Detect which cell encompasses the target text, then output its (X, Y) center coordinate. 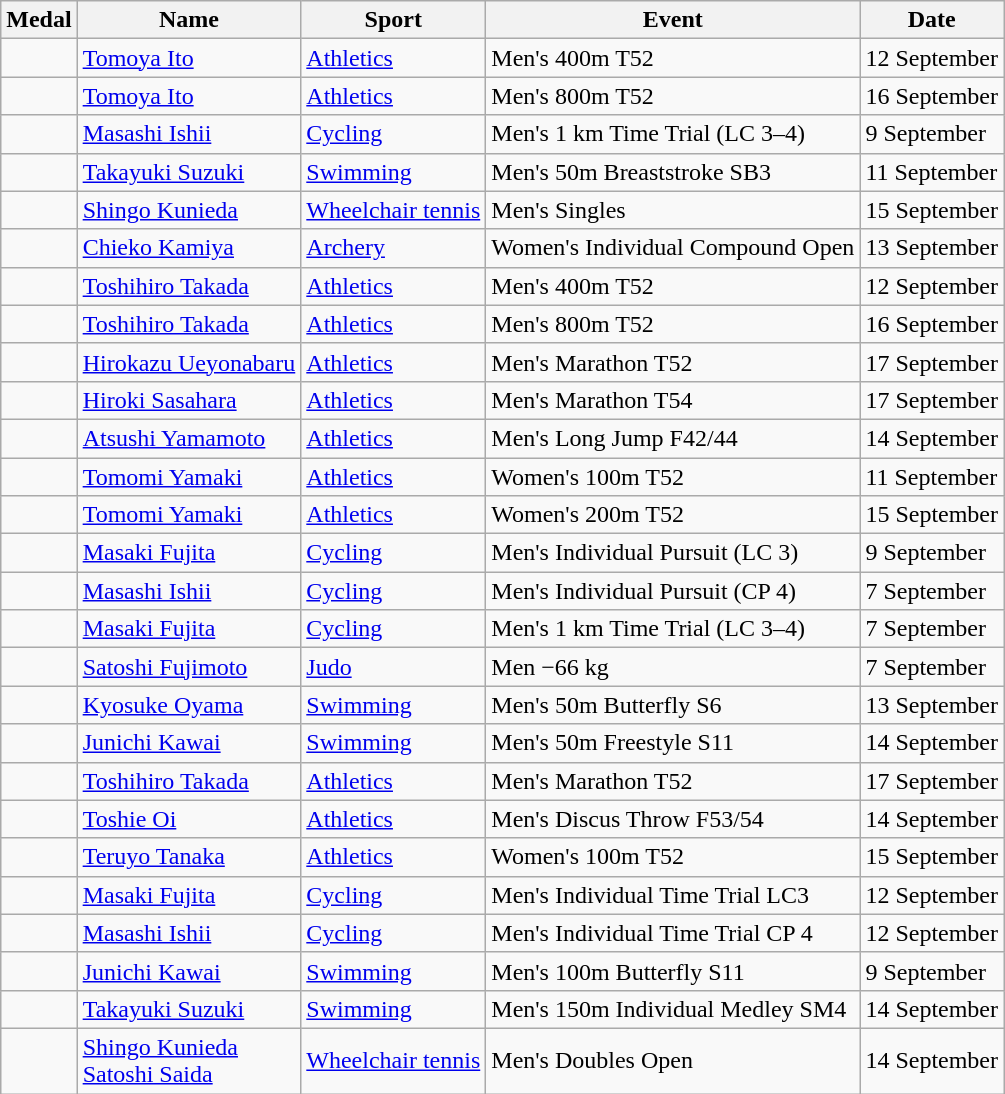
Kyosuke Oyama (189, 705)
Men's Individual Pursuit (LC 3) (673, 553)
Hiroki Sasahara (189, 400)
Men's 50m Butterfly S6 (673, 705)
Hirokazu Ueyonabaru (189, 362)
Men's 50m Breaststroke SB3 (673, 172)
Atsushi Yamamoto (189, 438)
Toshie Oi (189, 819)
Chieko Kamiya (189, 248)
Judo (394, 667)
Men's 50m Freestyle S11 (673, 743)
Event (673, 20)
Name (189, 20)
Date (932, 20)
Women's 200m T52 (673, 515)
Men's Singles (673, 210)
Teruyo Tanaka (189, 857)
Men's Individual Time Trial LC3 (673, 895)
Sport (394, 20)
Men's Discus Throw F53/54 (673, 819)
Men's Long Jump F42/44 (673, 438)
Men's Doubles Open (673, 1060)
Satoshi Fujimoto (189, 667)
Men's 100m Butterfly S11 (673, 971)
Medal (39, 20)
Archery (394, 248)
Men's Individual Time Trial CP 4 (673, 933)
Shingo KuniedaSatoshi Saida (189, 1060)
Men −66 kg (673, 667)
Men's 150m Individual Medley SM4 (673, 1009)
Women's Individual Compound Open (673, 248)
Men's Marathon T54 (673, 400)
Men's Individual Pursuit (CP 4) (673, 591)
Shingo Kunieda (189, 210)
